Return (X, Y) of the center of cell containing provided text 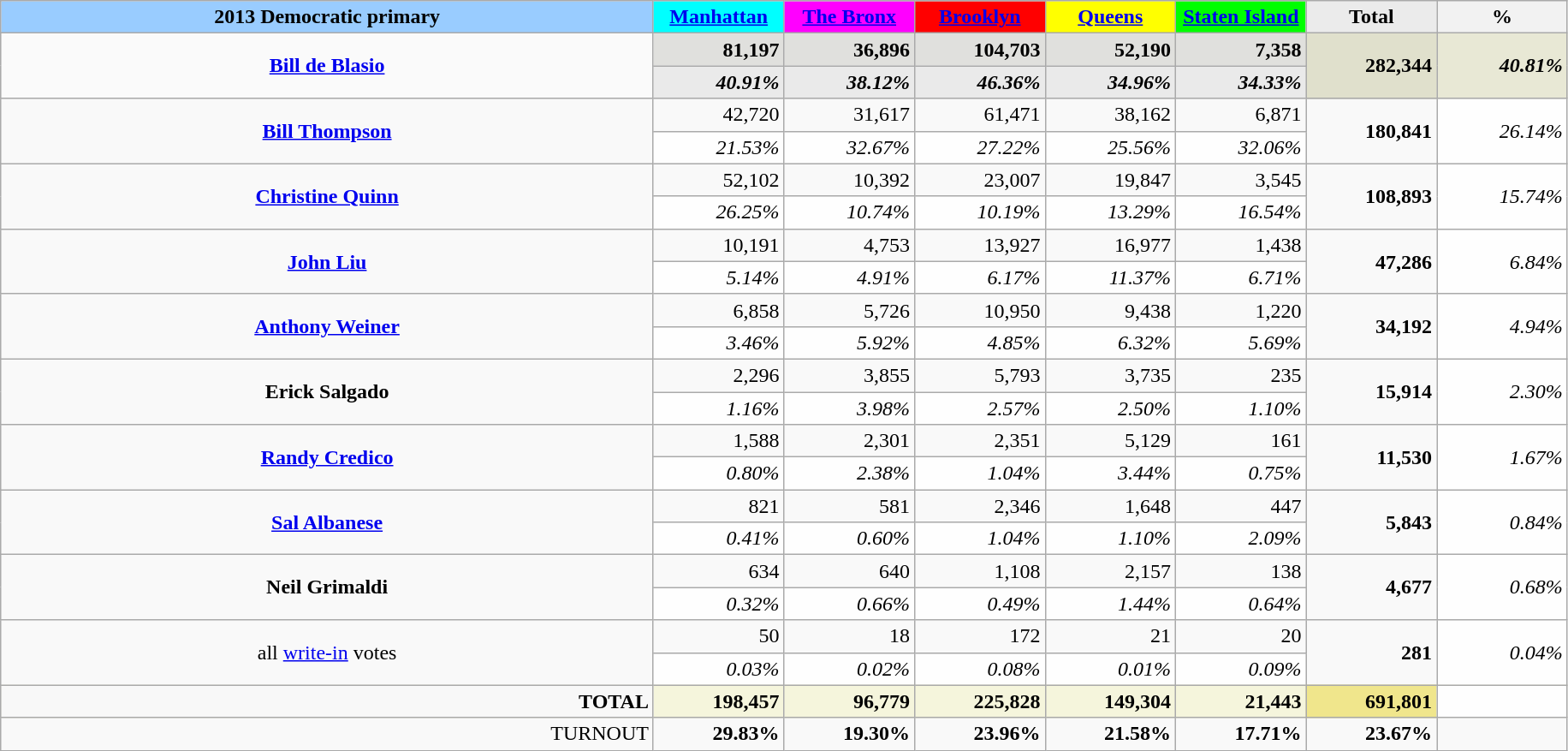
1.44% (1111, 604)
Bill Thompson (327, 131)
2,351 (979, 441)
0.84% (1503, 522)
% (1503, 17)
18 (849, 636)
0.49% (979, 604)
447 (1241, 506)
21.58% (1111, 734)
46.36% (979, 82)
172 (979, 636)
225,828 (979, 701)
25.56% (1111, 147)
2,296 (719, 375)
10,950 (979, 310)
TOTAL (327, 701)
0.08% (979, 669)
15,914 (1371, 391)
0.02% (849, 669)
2.57% (979, 408)
5,129 (1111, 441)
23.96% (979, 734)
Total (1371, 17)
38,162 (1111, 115)
1,108 (979, 571)
Neil Grimaldi (327, 587)
13,927 (979, 245)
104,703 (979, 50)
3.98% (849, 408)
6.84% (1503, 261)
52,190 (1111, 50)
2,157 (1111, 571)
50 (719, 636)
1.67% (1503, 457)
5.14% (719, 277)
96,779 (849, 701)
20 (1241, 636)
19,847 (1111, 180)
81,197 (719, 50)
691,801 (1371, 701)
180,841 (1371, 131)
10,392 (849, 180)
Brooklyn (979, 17)
198,457 (719, 701)
23,007 (979, 180)
6,871 (1241, 115)
9,438 (1111, 310)
0.03% (719, 669)
4.85% (979, 343)
1,588 (719, 441)
10,191 (719, 245)
Sal Albanese (327, 522)
6.32% (1111, 343)
26.25% (719, 212)
29.83% (719, 734)
23.67% (1371, 734)
34.96% (1111, 82)
281 (1371, 653)
27.22% (979, 147)
Staten Island (1241, 17)
0.80% (719, 474)
2.38% (849, 474)
1,648 (1111, 506)
Bill de Blasio (327, 66)
21,443 (1241, 701)
16.54% (1241, 212)
634 (719, 571)
0.32% (719, 604)
16,977 (1111, 245)
6,858 (719, 310)
10.74% (849, 212)
The Bronx (849, 17)
Anthony Weiner (327, 326)
0.01% (1111, 669)
282,344 (1371, 66)
161 (1241, 441)
4.94% (1503, 326)
38.12% (849, 82)
11.37% (1111, 277)
0.41% (719, 539)
5,843 (1371, 522)
42,720 (719, 115)
34.33% (1241, 82)
Erick Salgado (327, 391)
13.29% (1111, 212)
all write-in votes (327, 653)
11,530 (1371, 457)
5.69% (1241, 343)
40.81% (1503, 66)
Christine Quinn (327, 196)
40.91% (719, 82)
2,346 (979, 506)
0.66% (849, 604)
10.19% (979, 212)
640 (849, 571)
235 (1241, 375)
4,677 (1371, 587)
6.17% (979, 277)
61,471 (979, 115)
John Liu (327, 261)
3,855 (849, 375)
47,286 (1371, 261)
0.04% (1503, 653)
TURNOUT (327, 734)
5.92% (849, 343)
21.53% (719, 147)
3,545 (1241, 180)
2,301 (849, 441)
0.09% (1241, 669)
2.09% (1241, 539)
4,753 (849, 245)
2.30% (1503, 391)
36,896 (849, 50)
2013 Democratic primary (327, 17)
0.68% (1503, 587)
26.14% (1503, 131)
5,793 (979, 375)
821 (719, 506)
17.71% (1241, 734)
581 (849, 506)
15.74% (1503, 196)
Randy Credico (327, 457)
31,617 (849, 115)
0.60% (849, 539)
6.71% (1241, 277)
1.16% (719, 408)
1,438 (1241, 245)
19.30% (849, 734)
4.91% (849, 277)
0.64% (1241, 604)
Queens (1111, 17)
7,358 (1241, 50)
3.44% (1111, 474)
5,726 (849, 310)
108,893 (1371, 196)
2.50% (1111, 408)
32.06% (1241, 147)
21 (1111, 636)
32.67% (849, 147)
3,735 (1111, 375)
1,220 (1241, 310)
0.75% (1241, 474)
Manhattan (719, 17)
3.46% (719, 343)
34,192 (1371, 326)
149,304 (1111, 701)
138 (1241, 571)
52,102 (719, 180)
